Output the (x, y) coordinate of the center of the cell containing the given text.  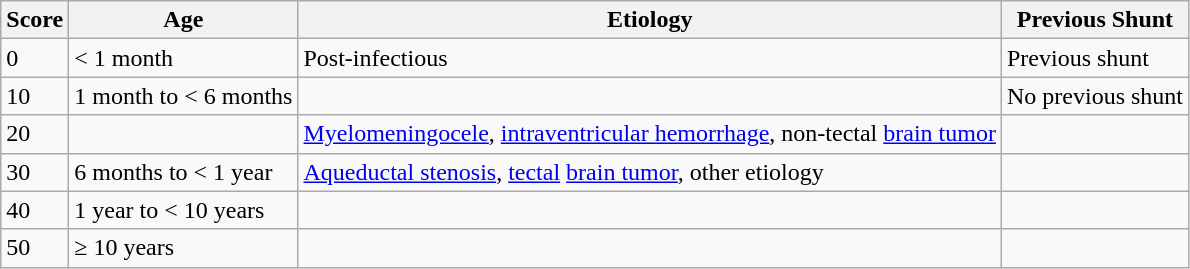
Age (184, 20)
50 (35, 248)
10 (35, 96)
Score (35, 20)
≥ 10 years (184, 248)
< 1 month (184, 58)
40 (35, 210)
Etiology (650, 20)
1 month to < 6 months (184, 96)
30 (35, 172)
Aqueductal stenosis, tectal brain tumor, other etiology (650, 172)
Myelomeningocele, intraventricular hemorrhage, non-tectal brain tumor (650, 134)
20 (35, 134)
6 months to < 1 year (184, 172)
Previous Shunt (1094, 20)
Post-infectious (650, 58)
0 (35, 58)
Previous shunt (1094, 58)
1 year to < 10 years (184, 210)
No previous shunt (1094, 96)
